Capture the cell that displays the provided text and extract its [x, y] central coordinate. 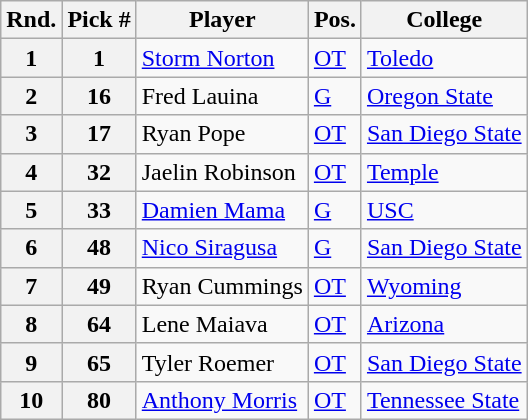
8 [32, 324]
5 [32, 210]
65 [99, 362]
48 [99, 248]
Storm Norton [222, 58]
Ryan Cummings [222, 286]
Ryan Pope [222, 134]
Tennessee State [444, 400]
Lene Maiava [222, 324]
6 [32, 248]
Damien Mama [222, 210]
Arizona [444, 324]
Player [222, 20]
Rnd. [32, 20]
Temple [444, 172]
49 [99, 286]
80 [99, 400]
16 [99, 96]
7 [32, 286]
Anthony Morris [222, 400]
32 [99, 172]
Nico Siragusa [222, 248]
USC [444, 210]
Pick # [99, 20]
3 [32, 134]
2 [32, 96]
Wyoming [444, 286]
Tyler Roemer [222, 362]
College [444, 20]
Jaelin Robinson [222, 172]
10 [32, 400]
4 [32, 172]
9 [32, 362]
Oregon State [444, 96]
17 [99, 134]
64 [99, 324]
Pos. [334, 20]
33 [99, 210]
Fred Lauina [222, 96]
Toledo [444, 58]
